Return [x, y] of the center of cell containing provided text 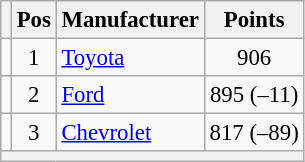
1 [34, 58]
Ford [130, 95]
Pos [34, 20]
3 [34, 133]
Toyota [130, 58]
Manufacturer [130, 20]
817 (–89) [254, 133]
Chevrolet [130, 133]
2 [34, 95]
Points [254, 20]
906 [254, 58]
895 (–11) [254, 95]
